Find where the given text appears and provide that cell's center as (x, y) coordinate. 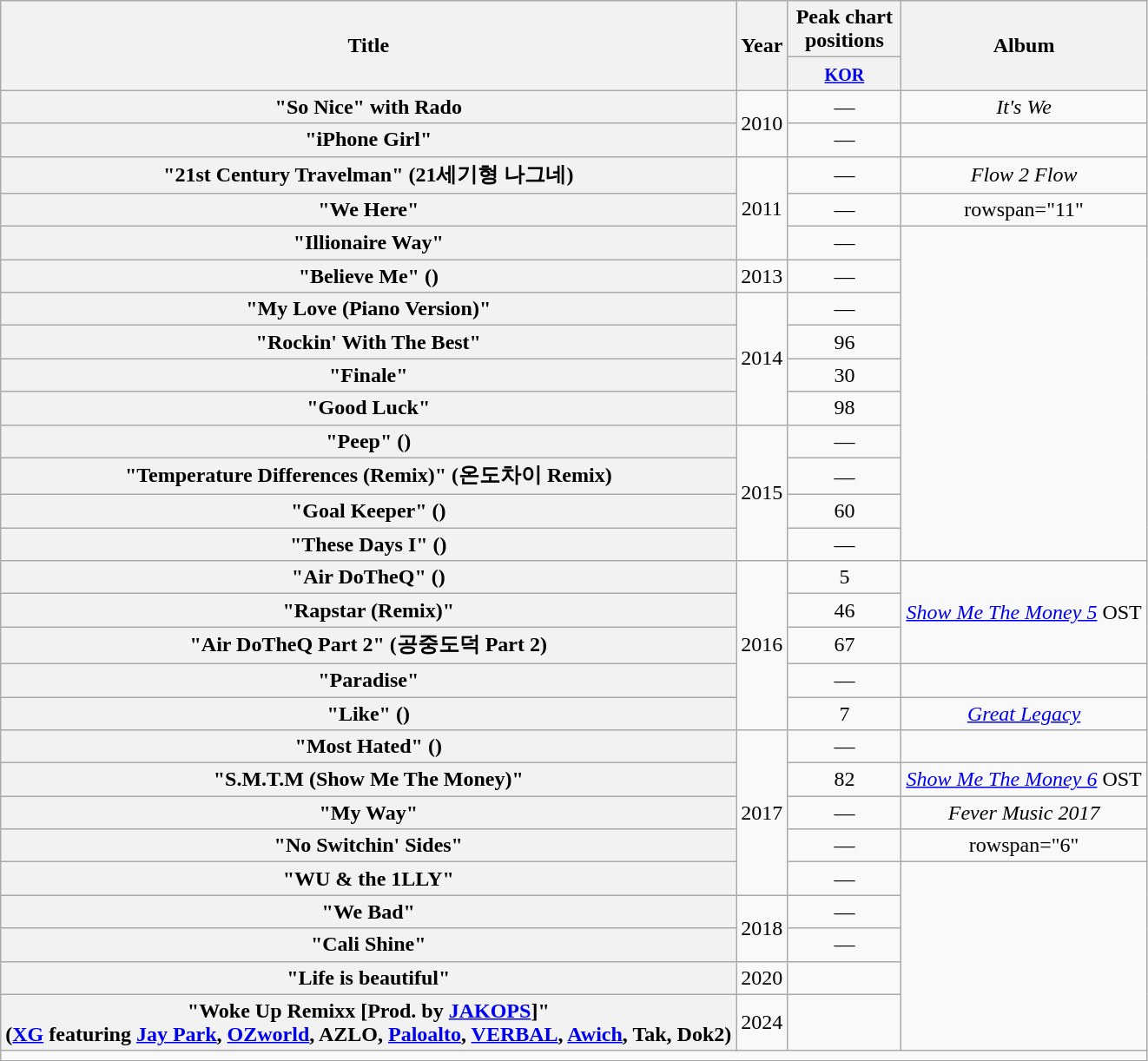
"My Way" (368, 813)
"Rockin' With The Best" (368, 342)
"No Switchin' Sides" (368, 846)
2010 (762, 123)
2017 (762, 813)
2016 (762, 646)
Great Legacy (1024, 713)
"We Bad" (368, 912)
98 (844, 408)
Title (368, 45)
"Most Hated" () (368, 747)
"WU & the 1LLY" (368, 879)
KOR (844, 74)
"Believe Me" () (368, 276)
2014 (762, 359)
Peak chart positions (844, 30)
"Peep" () (368, 441)
"Like" () (368, 713)
Year (762, 45)
82 (844, 780)
5 (844, 577)
"Woke Up Remixx [Prod. by JAKOPS]"(XG featuring Jay Park, OZworld, AZLO, Paloalto, VERBAL, Awich, Tak, Dok2) (368, 1023)
"We Here" (368, 210)
"Air DoTheQ Part 2" (공중도덕 Part 2) (368, 646)
2024 (762, 1023)
96 (844, 342)
"Good Luck" (368, 408)
"Illionaire Way" (368, 243)
7 (844, 713)
"So Nice" with Rado (368, 107)
2018 (762, 928)
Show Me The Money 6 OST (1024, 780)
"Goal Keeper" () (368, 511)
Show Me The Money 5 OST (1024, 613)
"21st Century Travelman" (21세기형 나그네) (368, 175)
60 (844, 511)
rowspan="6" (1024, 846)
Album (1024, 45)
"S.M.T.M (Show Me The Money)" (368, 780)
"Life is beautiful" (368, 978)
"Cali Shine" (368, 945)
30 (844, 375)
"Rapstar (Remix)" (368, 610)
Flow 2 Flow (1024, 175)
67 (844, 646)
"These Days I" () (368, 544)
2015 (762, 493)
2011 (762, 208)
"iPhone Girl" (368, 140)
rowspan="11" (1024, 210)
2020 (762, 978)
It's We (1024, 107)
"Finale" (368, 375)
"My Love (Piano Version)" (368, 309)
Fever Music 2017 (1024, 813)
"Temperature Differences (Remix)" (온도차이 Remix) (368, 476)
2013 (762, 276)
"Air DoTheQ" () (368, 577)
46 (844, 610)
"Paradise" (368, 680)
